Provide the [X, Y] coordinate of the cell's center where the given text is located.  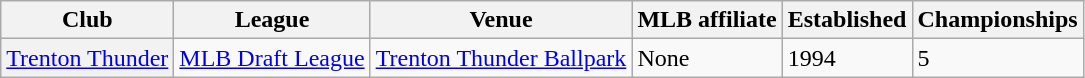
Venue [501, 20]
Club [88, 20]
1994 [847, 58]
League [272, 20]
MLB affiliate [707, 20]
5 [998, 58]
MLB Draft League [272, 58]
Trenton Thunder [88, 58]
None [707, 58]
Trenton Thunder Ballpark [501, 58]
Championships [998, 20]
Established [847, 20]
